Determine the [x, y] coordinate at the center of the cell enclosing the given text.  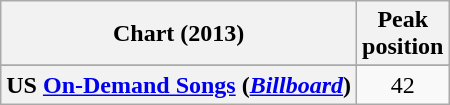
Chart (2013) [179, 34]
Peakposition [403, 34]
42 [403, 85]
US On-Demand Songs (Billboard) [179, 85]
